Locate the cell with the specified text and output its (x, y) center coordinate. 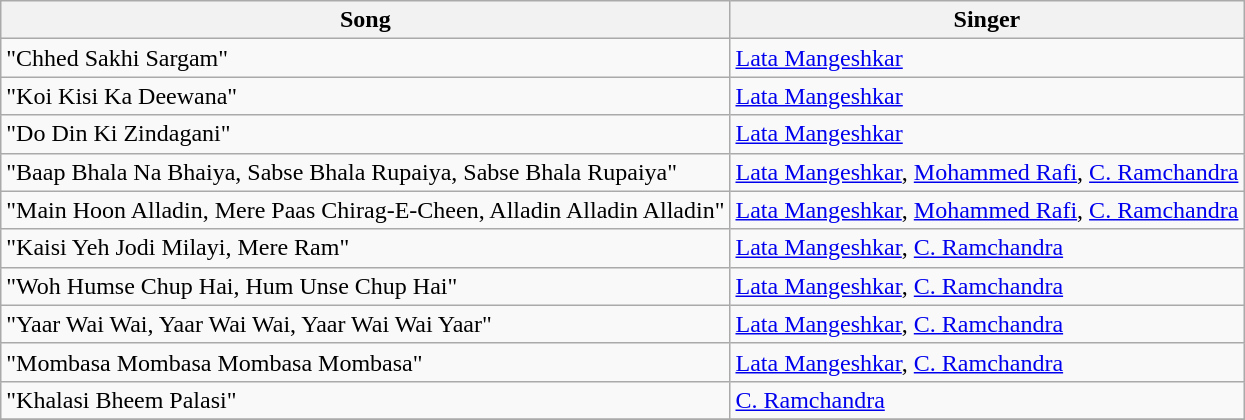
"Main Hoon Alladin, Mere Paas Chirag-E-Cheen, Alladin Alladin Alladin" (366, 210)
C. Ramchandra (987, 400)
"Baap Bhala Na Bhaiya, Sabse Bhala Rupaiya, Sabse Bhala Rupaiya" (366, 172)
Singer (987, 20)
"Woh Humse Chup Hai, Hum Unse Chup Hai" (366, 286)
"Khalasi Bheem Palasi" (366, 400)
"Chhed Sakhi Sargam" (366, 58)
"Mombasa Mombasa Mombasa Mombasa" (366, 362)
"Do Din Ki Zindagani" (366, 134)
"Yaar Wai Wai, Yaar Wai Wai, Yaar Wai Wai Yaar" (366, 324)
"Koi Kisi Ka Deewana" (366, 96)
"Kaisi Yeh Jodi Milayi, Mere Ram" (366, 248)
Song (366, 20)
